Capture the cell that displays the provided text and extract its [X, Y] central coordinate. 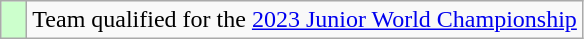
Team qualified for the 2023 Junior World Championship [305, 20]
